Pinpoint the cell where the given text exists, returning its (X, Y) midpoint coordinate. 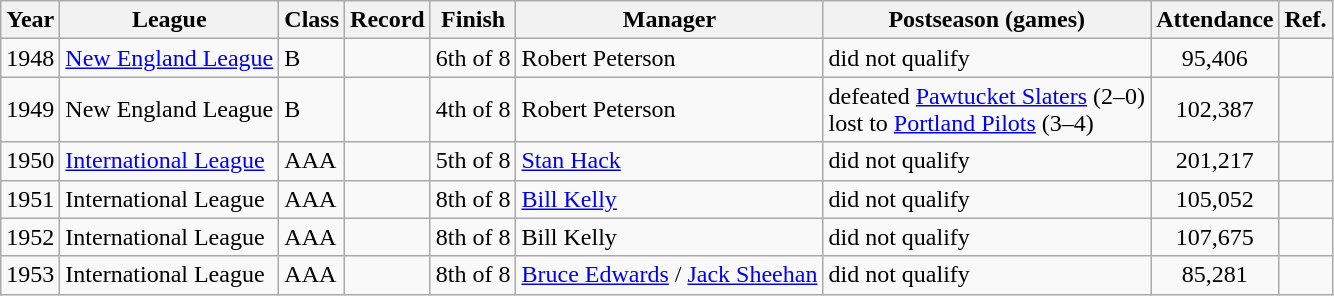
Stan Hack (670, 161)
95,406 (1215, 58)
Bruce Edwards / Jack Sheehan (670, 275)
Finish (473, 20)
Year (30, 20)
1953 (30, 275)
League (170, 20)
4th of 8 (473, 110)
1952 (30, 237)
Attendance (1215, 20)
5th of 8 (473, 161)
1950 (30, 161)
1951 (30, 199)
Ref. (1306, 20)
Postseason (games) (987, 20)
201,217 (1215, 161)
102,387 (1215, 110)
Class (312, 20)
105,052 (1215, 199)
107,675 (1215, 237)
1949 (30, 110)
85,281 (1215, 275)
Manager (670, 20)
Record (388, 20)
1948 (30, 58)
defeated Pawtucket Slaters (2–0)lost to Portland Pilots (3–4) (987, 110)
6th of 8 (473, 58)
